Capture the cell that displays the provided text and extract its (X, Y) central coordinate. 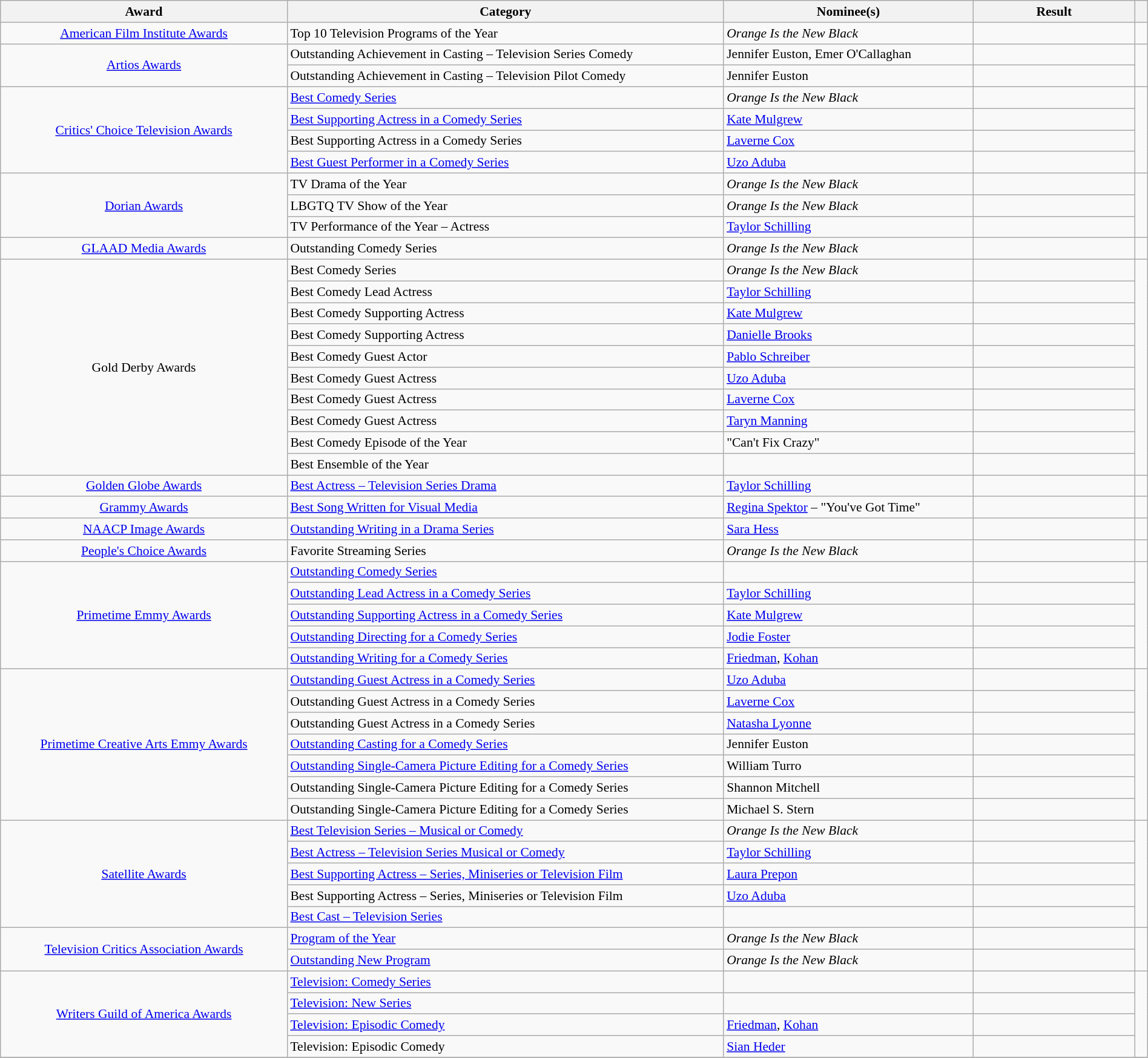
Jodie Foster (848, 637)
Golden Globe Awards (144, 486)
Danielle Brooks (848, 335)
Favorite Streaming Series (505, 551)
Award (144, 11)
Laura Prepon (848, 874)
Taryn Manning (848, 421)
Nominee(s) (848, 11)
Best Ensemble of the Year (505, 464)
LBGTQ TV Show of the Year (505, 206)
Best Guest Performer in a Comedy Series (505, 163)
Artios Awards (144, 65)
Writers Guild of America Awards (144, 1014)
Sian Heder (848, 1046)
Best Actress – Television Series Drama (505, 486)
American Film Institute Awards (144, 33)
Dorian Awards (144, 206)
Natasha Lyonne (848, 723)
Sara Hess (848, 529)
Result (1054, 11)
Outstanding Writing in a Drama Series (505, 529)
Regina Spektor – "You've Got Time" (848, 508)
Outstanding Supporting Actress in a Comedy Series (505, 616)
Program of the Year (505, 939)
Television Critics Association Awards (144, 949)
Best Song Written for Visual Media (505, 508)
Pablo Schreiber (848, 356)
Outstanding New Program (505, 961)
Best Cast – Television Series (505, 917)
Grammy Awards (144, 508)
GLAAD Media Awards (144, 249)
Satellite Awards (144, 874)
TV Drama of the Year (505, 184)
Critics' Choice Television Awards (144, 130)
Outstanding Lead Actress in a Comedy Series (505, 594)
Best Comedy Episode of the Year (505, 443)
Outstanding Casting for a Comedy Series (505, 744)
Outstanding Achievement in Casting – Television Pilot Comedy (505, 76)
Michael S. Stern (848, 809)
Best Actress – Television Series Musical or Comedy (505, 853)
Primetime Emmy Awards (144, 615)
Outstanding Writing for a Comedy Series (505, 659)
TV Performance of the Year – Actress (505, 227)
Television: Comedy Series (505, 982)
Category (505, 11)
Television: New Series (505, 1004)
People's Choice Awards (144, 551)
Gold Derby Awards (144, 367)
Primetime Creative Arts Emmy Awards (144, 744)
Best Comedy Guest Actor (505, 356)
Best Television Series – Musical or Comedy (505, 831)
Shannon Mitchell (848, 788)
William Turro (848, 766)
Jennifer Euston, Emer O'Callaghan (848, 54)
"Can't Fix Crazy" (848, 443)
Outstanding Directing for a Comedy Series (505, 637)
Outstanding Achievement in Casting – Television Series Comedy (505, 54)
Best Comedy Lead Actress (505, 292)
NAACP Image Awards (144, 529)
Top 10 Television Programs of the Year (505, 33)
